Capture the cell that displays the provided text and extract its (x, y) central coordinate. 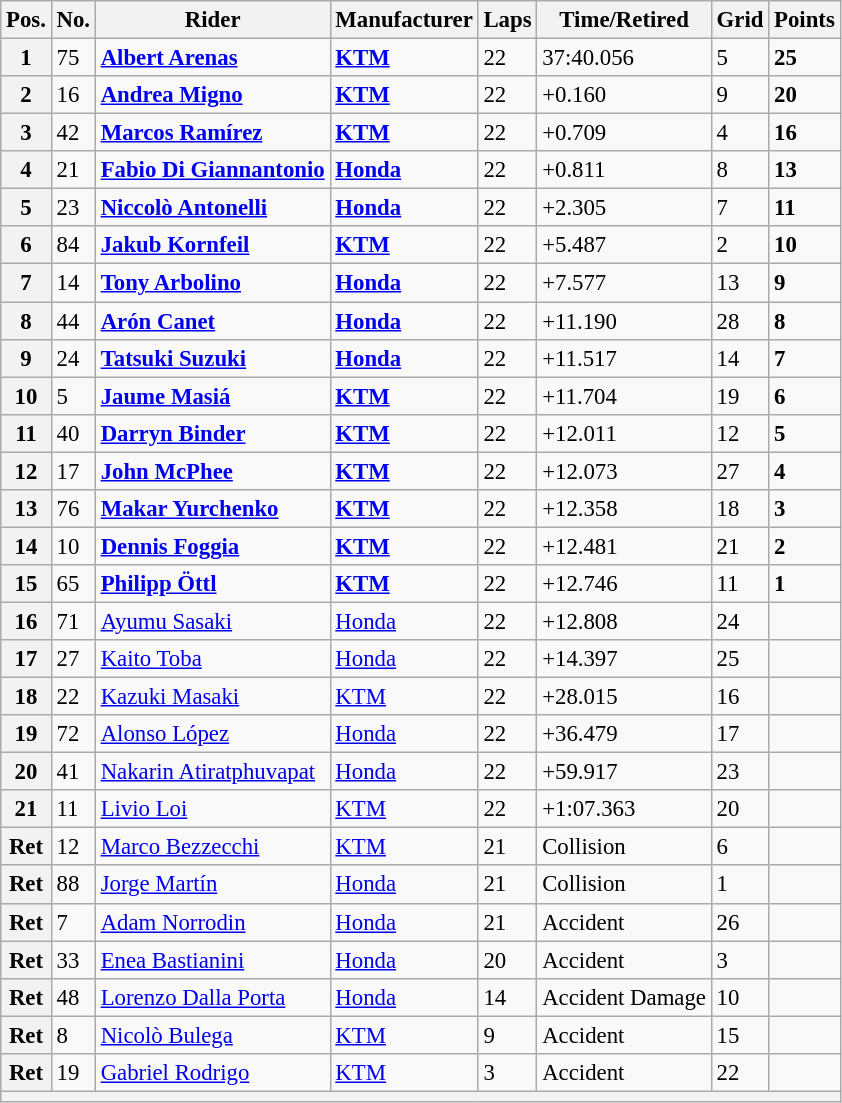
33 (73, 960)
48 (73, 997)
Rider (212, 20)
Fabio Di Giannantonio (212, 170)
84 (73, 245)
+0.811 (624, 170)
Jorge Martín (212, 885)
Points (804, 20)
Tony Arbolino (212, 283)
Accident Damage (624, 997)
+11.517 (624, 358)
+14.397 (624, 659)
Gabriel Rodrigo (212, 1073)
+12.073 (624, 471)
Marco Bezzecchi (212, 847)
Manufacturer (404, 20)
75 (73, 58)
+12.746 (624, 584)
Lorenzo Dalla Porta (212, 997)
+12.358 (624, 509)
+36.479 (624, 734)
88 (73, 885)
Tatsuki Suzuki (212, 358)
26 (740, 922)
+28.015 (624, 697)
Jaume Masiá (212, 396)
Andrea Migno (212, 95)
+5.487 (624, 245)
42 (73, 133)
Makar Yurchenko (212, 509)
71 (73, 621)
37:40.056 (624, 58)
Nicolò Bulega (212, 1035)
Arón Canet (212, 321)
Philipp Öttl (212, 584)
+0.160 (624, 95)
Ayumu Sasaki (212, 621)
+1:07.363 (624, 809)
Dennis Foggia (212, 546)
40 (73, 433)
John McPhee (212, 471)
+59.917 (624, 772)
Nakarin Atiratphuvapat (212, 772)
76 (73, 509)
44 (73, 321)
No. (73, 20)
Alonso López (212, 734)
+12.808 (624, 621)
Albert Arenas (212, 58)
Niccolò Antonelli (212, 208)
+11.704 (624, 396)
65 (73, 584)
+11.190 (624, 321)
Kaito Toba (212, 659)
28 (740, 321)
41 (73, 772)
+2.305 (624, 208)
Livio Loi (212, 809)
+7.577 (624, 283)
Laps (508, 20)
+12.011 (624, 433)
Darryn Binder (212, 433)
Marcos Ramírez (212, 133)
Pos. (26, 20)
Adam Norrodin (212, 922)
+0.709 (624, 133)
Grid (740, 20)
Jakub Kornfeil (212, 245)
Kazuki Masaki (212, 697)
72 (73, 734)
+12.481 (624, 546)
Enea Bastianini (212, 960)
Time/Retired (624, 20)
